Locate the cell with the specified text and output its (X, Y) center coordinate. 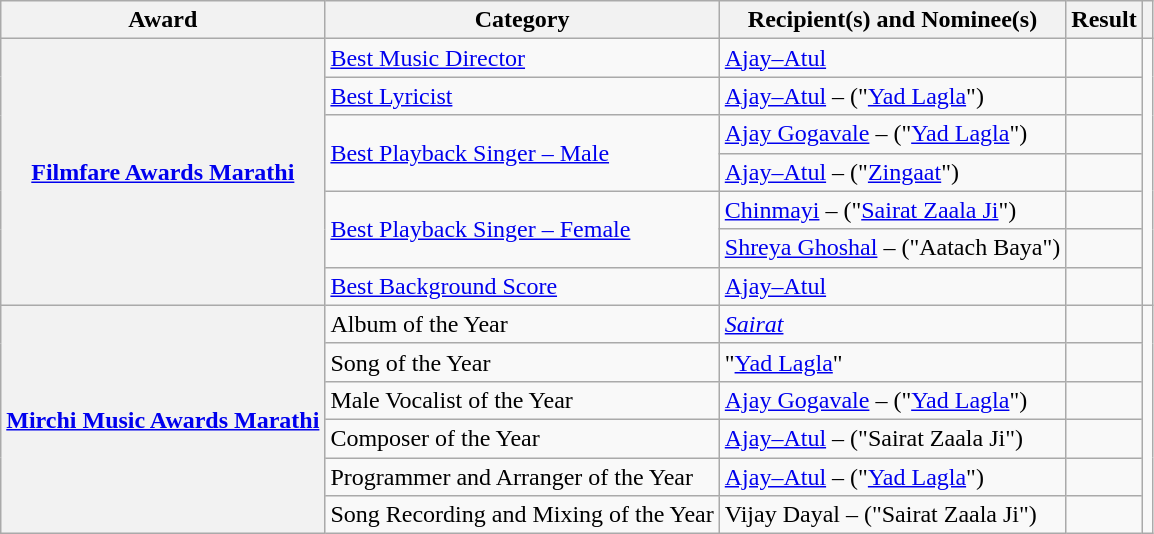
Filmfare Awards Marathi (163, 172)
Shreya Ghoshal – ("Aatach Baya") (892, 248)
"Yad Lagla" (892, 362)
Song Recording and Mixing of the Year (522, 515)
Ajay–Atul – ("Sairat Zaala Ji") (892, 438)
Best Lyricist (522, 96)
Song of the Year (522, 362)
Award (163, 20)
Chinmayi – ("Sairat Zaala Ji") (892, 210)
Vijay Dayal – ("Sairat Zaala Ji") (892, 515)
Composer of the Year (522, 438)
Best Playback Singer – Male (522, 153)
Sairat (892, 324)
Programmer and Arranger of the Year (522, 477)
Mirchi Music Awards Marathi (163, 419)
Category (522, 20)
Album of the Year (522, 324)
Recipient(s) and Nominee(s) (892, 20)
Best Playback Singer – Female (522, 229)
Male Vocalist of the Year (522, 400)
Ajay–Atul – ("Zingaat") (892, 172)
Result (1104, 20)
Best Background Score (522, 286)
Best Music Director (522, 58)
